Return (X, Y) of the center of cell containing provided text 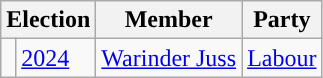
Party (282, 20)
Election (48, 20)
2024 (56, 58)
Warinder Juss (169, 58)
Labour (282, 58)
Member (169, 20)
